From the cell containing the given text, extract its center point as (X, Y) coordinate. 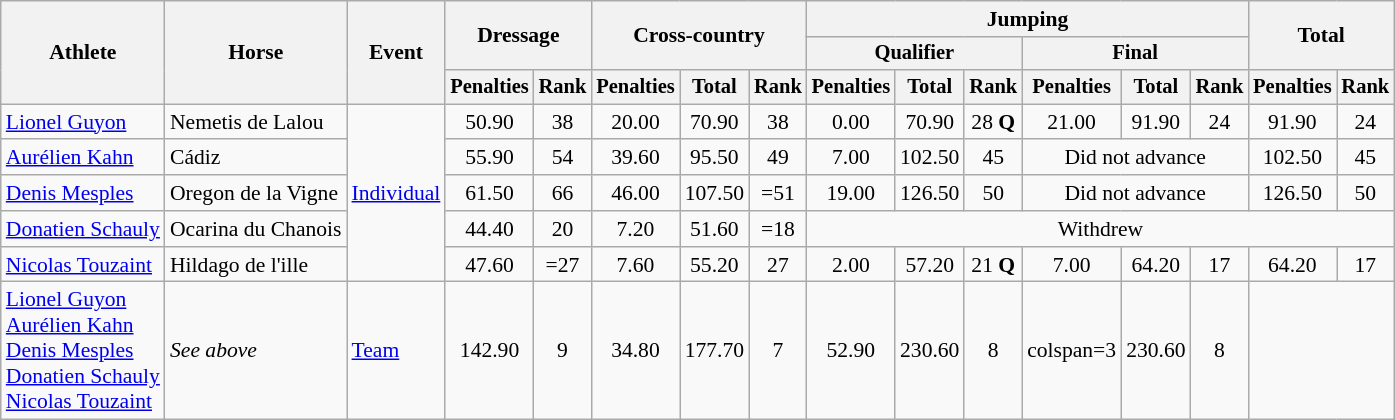
Denis Mesples (83, 193)
66 (563, 193)
20 (563, 229)
=51 (778, 193)
107.50 (714, 193)
142.90 (489, 351)
28 Q (993, 122)
Athlete (83, 52)
Donatien Schauly (83, 229)
7 (778, 351)
52.90 (851, 351)
34.80 (635, 351)
44.40 (489, 229)
Lionel GuyonAurélien KahnDenis MesplesDonatien SchaulyNicolas Touzaint (83, 351)
49 (778, 158)
0.00 (851, 122)
2.00 (851, 265)
55.90 (489, 158)
Hildago de l'ille (256, 265)
21 Q (993, 265)
9 (563, 351)
Dressage (518, 36)
Cross-country (698, 36)
colspan=3 (1072, 351)
7.20 (635, 229)
95.50 (714, 158)
39.60 (635, 158)
Nemetis de Lalou (256, 122)
Aurélien Kahn (83, 158)
7.60 (635, 265)
Final (1135, 54)
Ocarina du Chanois (256, 229)
47.60 (489, 265)
21.00 (1072, 122)
50.90 (489, 122)
20.00 (635, 122)
27 (778, 265)
Jumping (1028, 19)
=27 (563, 265)
=18 (778, 229)
Oregon de la Vigne (256, 193)
54 (563, 158)
177.70 (714, 351)
19.00 (851, 193)
57.20 (930, 265)
Horse (256, 52)
46.00 (635, 193)
55.20 (714, 265)
51.60 (714, 229)
Event (396, 52)
Qualifier (914, 54)
Cádiz (256, 158)
Team (396, 351)
Withdrew (1100, 229)
See above (256, 351)
61.50 (489, 193)
Nicolas Touzaint (83, 265)
Individual (396, 193)
Lionel Guyon (83, 122)
